Detect which cell encompasses the target text, then output its [x, y] center coordinate. 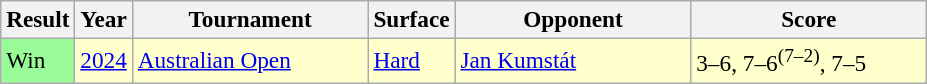
2024 [104, 60]
Result [38, 19]
Surface [412, 19]
Win [38, 60]
Hard [412, 60]
Year [104, 19]
Score [809, 19]
Australian Open [250, 60]
3–6, 7–6(7–2), 7–5 [809, 60]
Jan Kumstát [573, 60]
Tournament [250, 19]
Opponent [573, 19]
